Identify which cell holds the provided text, then report its [X, Y] central coordinate. 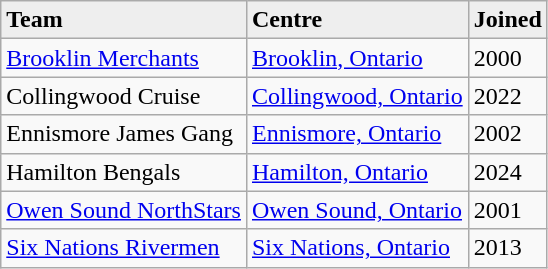
Brooklin, Ontario [357, 58]
2002 [508, 134]
Joined [508, 20]
Six Nations Rivermen [124, 248]
Six Nations, Ontario [357, 248]
Ennismore, Ontario [357, 134]
Collingwood Cruise [124, 96]
2022 [508, 96]
Team [124, 20]
2013 [508, 248]
Owen Sound NorthStars [124, 210]
Brooklin Merchants [124, 58]
2001 [508, 210]
Hamilton Bengals [124, 172]
Hamilton, Ontario [357, 172]
2024 [508, 172]
Centre [357, 20]
2000 [508, 58]
Collingwood, Ontario [357, 96]
Owen Sound, Ontario [357, 210]
Ennismore James Gang [124, 134]
